Detect which cell encompasses the target text, then output its [X, Y] center coordinate. 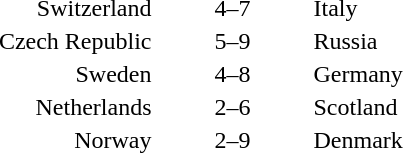
5–9 [232, 41]
2–6 [232, 107]
4–8 [232, 74]
